Determine the (x, y) coordinate at the center of the cell enclosing the given text.  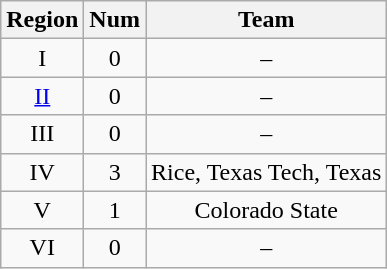
Rice, Texas Tech, Texas (266, 172)
VI (42, 248)
Num (115, 20)
V (42, 210)
1 (115, 210)
II (42, 96)
I (42, 58)
IV (42, 172)
III (42, 134)
Colorado State (266, 210)
Team (266, 20)
3 (115, 172)
Region (42, 20)
